Return the [X, Y] coordinate for the center point of the cell that contains the specified text.  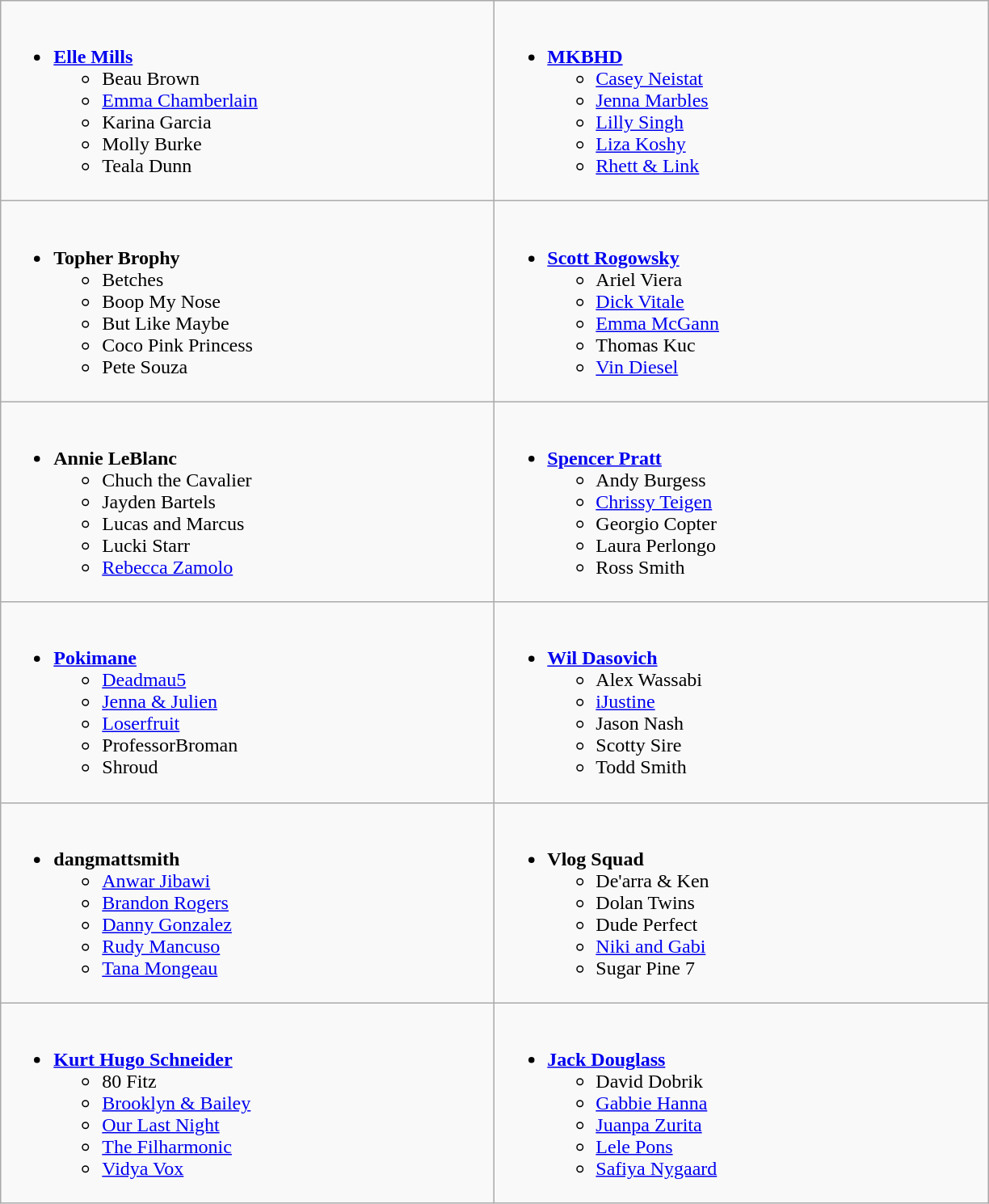
Scott RogowskyAriel VieraDick VitaleEmma McGannThomas KucVin Diesel [742, 301]
dangmattsmithAnwar JibawiBrandon RogersDanny GonzalezRudy MancusoTana Mongeau [247, 903]
Elle MillsBeau BrownEmma ChamberlainKarina GarciaMolly BurkeTeala Dunn [247, 101]
MKBHDCasey NeistatJenna MarblesLilly SinghLiza KoshyRhett & Link [742, 101]
PokimaneDeadmau5Jenna & JulienLoserfruitProfessorBromanShroud [247, 702]
Vlog SquadDe'arra & KenDolan TwinsDude PerfectNiki and GabiSugar Pine 7 [742, 903]
Topher BrophyBetchesBoop My NoseBut Like MaybeCoco Pink PrincessPete Souza [247, 301]
Wil DasovichAlex WassabiiJustineJason NashScotty SireTodd Smith [742, 702]
Kurt Hugo Schneider80 FitzBrooklyn & BaileyOur Last NightThe FilharmonicVidya Vox [247, 1103]
Spencer PrattAndy BurgessChrissy TeigenGeorgio CopterLaura PerlongoRoss Smith [742, 502]
Annie LeBlancChuch the CavalierJayden BartelsLucas and MarcusLucki StarrRebecca Zamolo [247, 502]
Jack DouglassDavid DobrikGabbie HannaJuanpa ZuritaLele PonsSafiya Nygaard [742, 1103]
